Pinpoint the cell where the given text exists, returning its (x, y) midpoint coordinate. 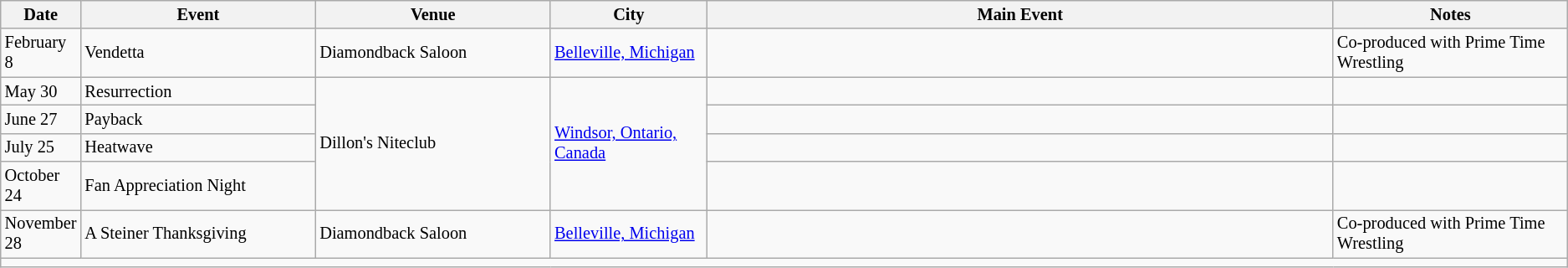
Payback (197, 119)
February 8 (41, 53)
Heatwave (197, 147)
Event (197, 14)
Resurrection (197, 91)
Fan Appreciation Night (197, 186)
July 25 (41, 147)
Vendetta (197, 53)
Date (41, 14)
May 30 (41, 91)
Notes (1450, 14)
A Steiner Thanksgiving (197, 234)
Dillon's Niteclub (433, 144)
Windsor, Ontario, Canada (629, 144)
City (629, 14)
November 28 (41, 234)
Main Event (1020, 14)
October 24 (41, 186)
Venue (433, 14)
June 27 (41, 119)
